From the cell containing the given text, extract its center point as [x, y] coordinate. 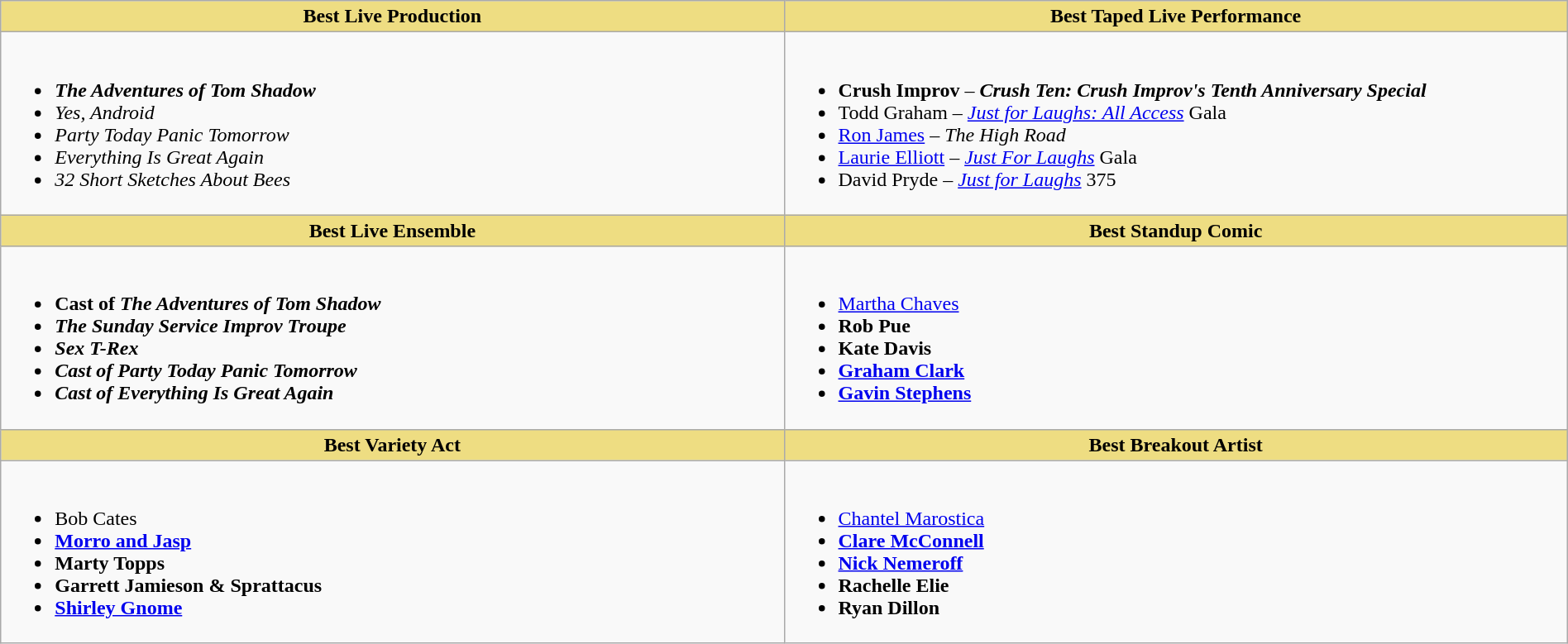
Best Live Production [392, 17]
Best Live Ensemble [392, 231]
Best Variety Act [392, 445]
Chantel MarosticaClare McConnellNick NemeroffRachelle ElieRyan Dillon [1176, 552]
Best Breakout Artist [1176, 445]
Cast of The Adventures of Tom ShadowThe Sunday Service Improv TroupeSex T-RexCast of Party Today Panic TomorrowCast of Everything Is Great Again [392, 337]
Martha ChavesRob PueKate DavisGraham ClarkGavin Stephens [1176, 337]
Best Standup Comic [1176, 231]
Best Taped Live Performance [1176, 17]
The Adventures of Tom ShadowYes, AndroidParty Today Panic TomorrowEverything Is Great Again32 Short Sketches About Bees [392, 124]
Bob CatesMorro and JaspMarty ToppsGarrett Jamieson & SprattacusShirley Gnome [392, 552]
